Find where the given text appears and provide that cell's center as (x, y) coordinate. 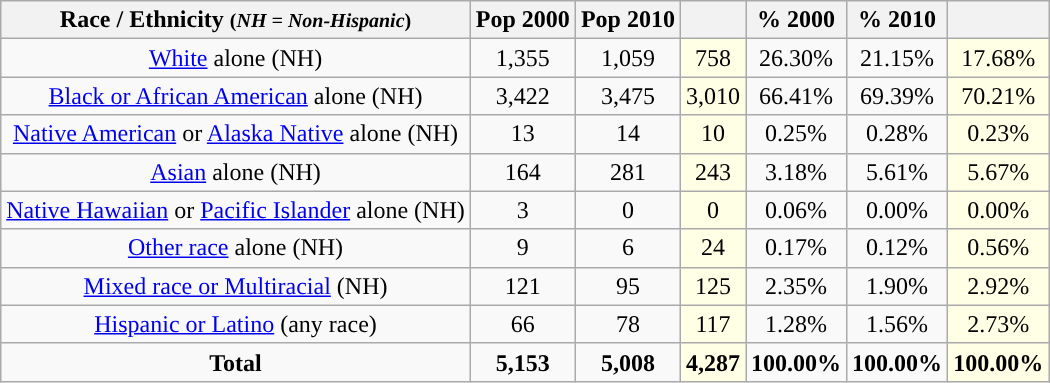
66 (522, 324)
69.39% (898, 96)
95 (628, 286)
1.90% (898, 286)
125 (712, 286)
5,153 (522, 362)
1.56% (898, 324)
13 (522, 134)
0.06% (796, 210)
Other race alone (NH) (236, 248)
Native American or Alaska Native alone (NH) (236, 134)
5.67% (998, 172)
164 (522, 172)
Native Hawaiian or Pacific Islander alone (NH) (236, 210)
5.61% (898, 172)
2.92% (998, 286)
Race / Ethnicity (NH = Non-Hispanic) (236, 20)
9 (522, 248)
3.18% (796, 172)
Mixed race or Multiracial (NH) (236, 286)
24 (712, 248)
17.68% (998, 58)
758 (712, 58)
4,287 (712, 362)
78 (628, 324)
Total (236, 362)
0.28% (898, 134)
0.25% (796, 134)
5,008 (628, 362)
3,475 (628, 96)
White alone (NH) (236, 58)
1,059 (628, 58)
1,355 (522, 58)
Black or African American alone (NH) (236, 96)
243 (712, 172)
66.41% (796, 96)
0.12% (898, 248)
70.21% (998, 96)
21.15% (898, 58)
6 (628, 248)
% 2010 (898, 20)
0.17% (796, 248)
Pop 2010 (628, 20)
% 2000 (796, 20)
2.73% (998, 324)
2.35% (796, 286)
3 (522, 210)
281 (628, 172)
0.56% (998, 248)
26.30% (796, 58)
Hispanic or Latino (any race) (236, 324)
Asian alone (NH) (236, 172)
10 (712, 134)
3,422 (522, 96)
3,010 (712, 96)
14 (628, 134)
1.28% (796, 324)
Pop 2000 (522, 20)
121 (522, 286)
117 (712, 324)
0.23% (998, 134)
